Capture the cell that displays the provided text and extract its [X, Y] central coordinate. 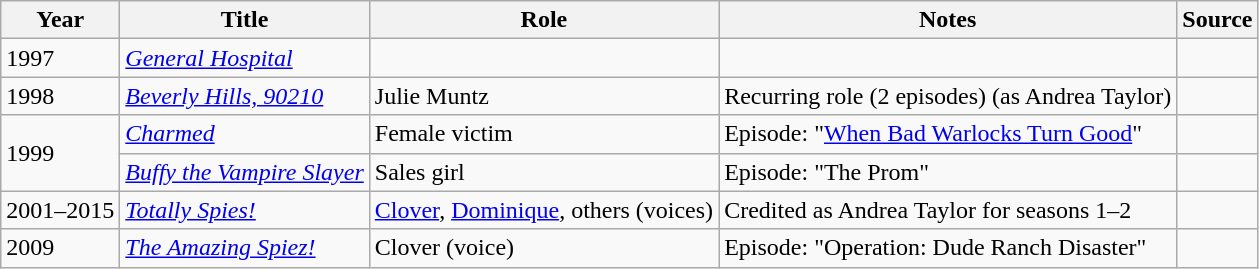
Sales girl [544, 172]
Clover, Dominique, others (voices) [544, 210]
General Hospital [244, 58]
Notes [948, 20]
Credited as Andrea Taylor for seasons 1–2 [948, 210]
Beverly Hills, 90210 [244, 96]
Julie Muntz [544, 96]
The Amazing Spiez! [244, 248]
Charmed [244, 134]
Recurring role (2 episodes) (as Andrea Taylor) [948, 96]
Source [1218, 20]
Clover (voice) [544, 248]
2009 [60, 248]
1998 [60, 96]
Buffy the Vampire Slayer [244, 172]
Title [244, 20]
2001–2015 [60, 210]
Totally Spies! [244, 210]
1999 [60, 153]
Female victim [544, 134]
Year [60, 20]
1997 [60, 58]
Episode: "When Bad Warlocks Turn Good" [948, 134]
Role [544, 20]
Episode: "Operation: Dude Ranch Disaster" [948, 248]
Episode: "The Prom" [948, 172]
